Capture the cell that displays the provided text and extract its (x, y) central coordinate. 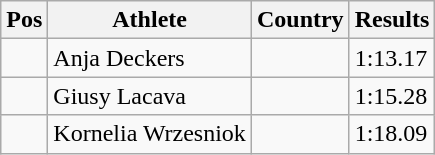
Results (392, 20)
Anja Deckers (150, 58)
Pos (24, 20)
Kornelia Wrzesniok (150, 134)
1:13.17 (392, 58)
Country (300, 20)
Athlete (150, 20)
Giusy Lacava (150, 96)
1:15.28 (392, 96)
1:18.09 (392, 134)
